Locate the cell with the specified text and output its [X, Y] center coordinate. 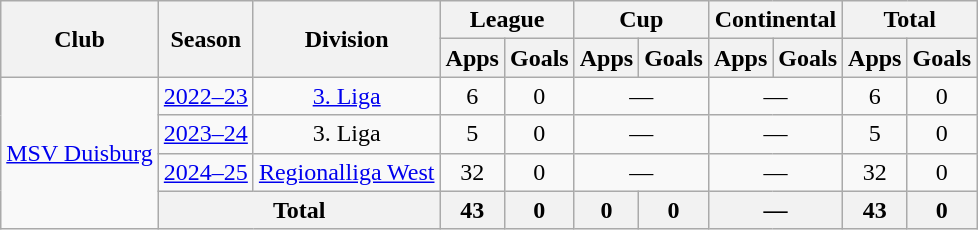
Club [80, 39]
MSV Duisburg [80, 153]
2023–24 [206, 134]
Continental [775, 20]
League [507, 20]
Cup [641, 20]
Division [346, 39]
2022–23 [206, 96]
Season [206, 39]
2024–25 [206, 172]
Regionalliga West [346, 172]
